Scan for the cell matching the given text and deliver its [X, Y] coordinate at center. 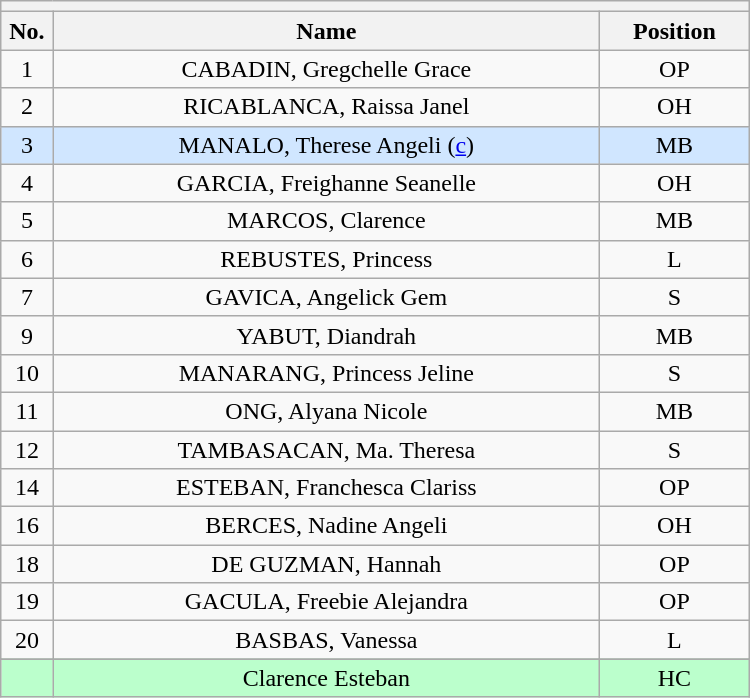
3 [27, 145]
No. [27, 31]
10 [27, 373]
ESTEBAN, Franchesca Clariss [326, 488]
6 [27, 259]
14 [27, 488]
TAMBASACAN, Ma. Theresa [326, 449]
BASBAS, Vanessa [326, 640]
5 [27, 221]
RICABLANCA, Raissa Janel [326, 107]
GAVICA, Angelick Gem [326, 297]
18 [27, 564]
Name [326, 31]
GACULA, Freebie Alejandra [326, 602]
YABUT, Diandrah [326, 335]
11 [27, 411]
CABADIN, Gregchelle Grace [326, 69]
20 [27, 640]
9 [27, 335]
MARCOS, Clarence [326, 221]
DE GUZMAN, Hannah [326, 564]
ONG, Alyana Nicole [326, 411]
16 [27, 526]
REBUSTES, Princess [326, 259]
MANALO, Therese Angeli (c) [326, 145]
12 [27, 449]
BERCES, Nadine Angeli [326, 526]
GARCIA, Freighanne Seanelle [326, 183]
7 [27, 297]
HC [675, 678]
Position [675, 31]
19 [27, 602]
MANARANG, Princess Jeline [326, 373]
2 [27, 107]
Clarence Esteban [326, 678]
4 [27, 183]
1 [27, 69]
